Identify which cell holds the provided text, then report its (x, y) central coordinate. 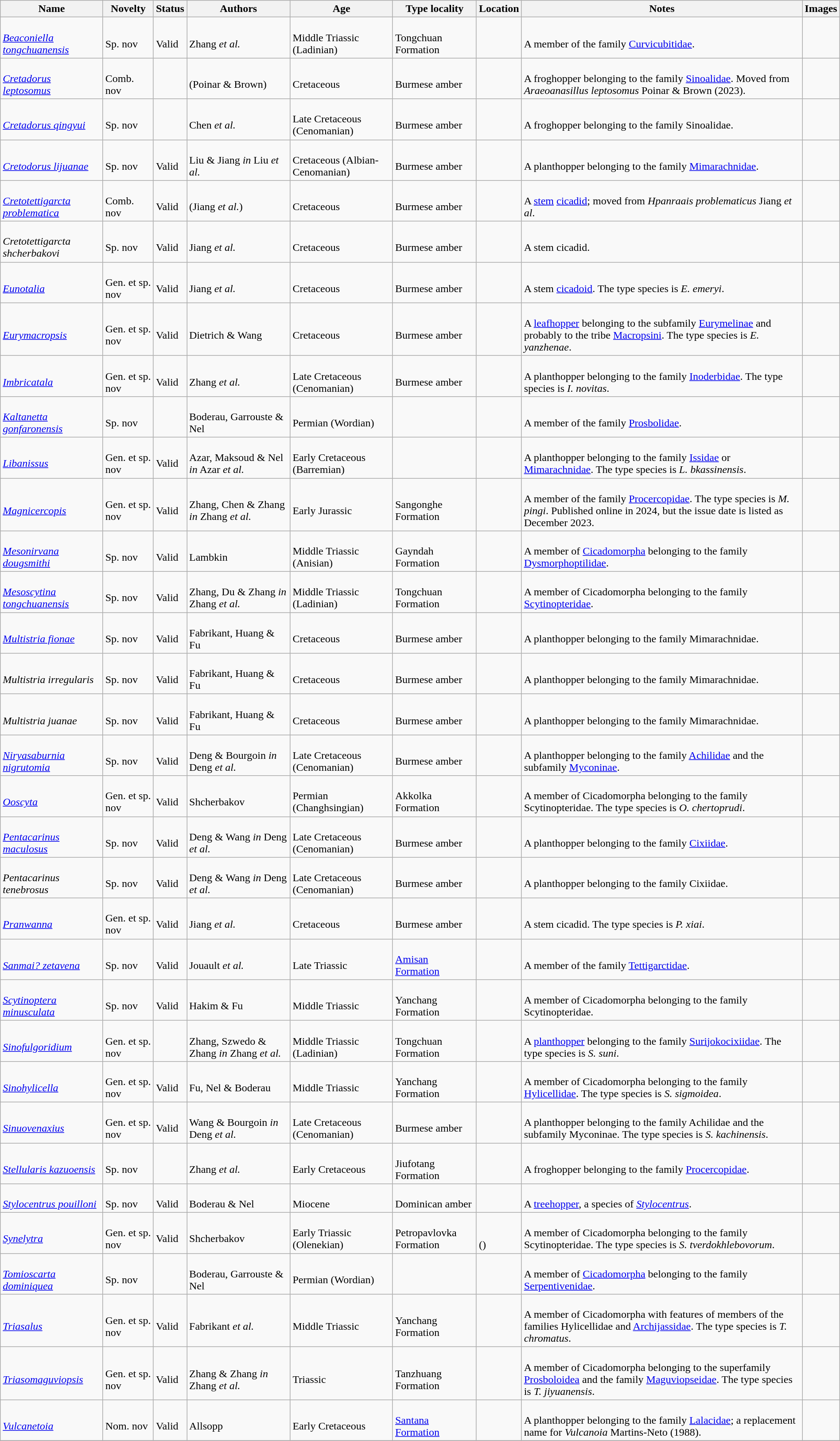
A member of the family Curvicubitidae. (662, 38)
Miocene (342, 1199)
Early Cretaceous (Barremian) (342, 457)
Pentacarinus tenebrosus (51, 878)
Amisan Formation (434, 959)
Mesoscytina tongchuanensis (51, 592)
Imbricatala (51, 376)
Zhang, Szwedo & Zhang in Zhang et al. (238, 1041)
A planthopper belonging to the family Achilidae and the subfamily Myconinae. (662, 755)
Late Triassic (342, 959)
Nom. nov (128, 1420)
(Jiang et al.) (238, 201)
Authors (238, 9)
Santana Formation (434, 1420)
Triassic (342, 1373)
Name (51, 9)
Zhang & Zhang in Zhang et al. (238, 1373)
A member of Cicadomorpha belonging to the family Serpentivenidae. (662, 1274)
A member of the family Procercopidae. The type species is M. pingi. Published online in 2024, but the issue date is listed as December 2023. (662, 504)
Magnicercopis (51, 504)
Cretodorus lijuanae (51, 160)
Sinohylicella (51, 1082)
Jiufotang Formation (434, 1163)
() (499, 1233)
Sangonghe Formation (434, 504)
Early Triassic (Olenekian) (342, 1233)
Location (499, 9)
(Poinar & Brown) (238, 78)
A stem cicadid. The type species is P. xiai. (662, 918)
Triasalus (51, 1321)
A member of Cicadomorpha with features of members of the families Hylicellidae and Archijassidae. The type species is T. chromatus. (662, 1321)
Deng & Bourgoin in Deng et al. (238, 755)
Scytinoptera minusculata (51, 1000)
Novelty (128, 9)
A member of Cicadomorpha belonging to the family Dysmorphoptilidae. (662, 551)
Pranwanna (51, 918)
Triasomaguviopsis (51, 1373)
A stem cicadoid. The type species is E. emeryi. (662, 282)
Libanissus (51, 457)
Pentacarinus maculosus (51, 837)
Beaconiella tongchuanensis (51, 38)
Multistria juanae (51, 715)
A froghopper belonging to the family Sinoalidae. (662, 119)
Cretotettigarcta shcherbakovi (51, 242)
Synelytra (51, 1233)
Jouault et al. (238, 959)
Niryasaburnia nigrutomia (51, 755)
Images (821, 9)
Early Jurassic (342, 504)
A member of Cicadomorpha belonging to the family Hylicellidae. The type species is S. sigmoidea. (662, 1082)
Dietrich & Wang (238, 329)
Vulcanetoia (51, 1420)
Tomioscarta dominiquea (51, 1274)
Kaltanetta gonfaronensis (51, 417)
Type locality (434, 9)
Eunotalia (51, 282)
Sinuovenaxius (51, 1122)
Tanzhuang Formation (434, 1373)
Zhang, Chen & Zhang in Zhang et al. (238, 504)
Stellularis kazuoensis (51, 1163)
A froghopper belonging to the family Sinoalidae. Moved from Araeoanasillus leptosomus Poinar & Brown (2023). (662, 78)
Zhang, Du & Zhang in Zhang et al. (238, 592)
Ooscyta (51, 796)
Lambkin (238, 551)
Status (170, 9)
Permian (Changhsingian) (342, 796)
Azar, Maksoud & Nel in Azar et al. (238, 457)
A member of the family Tettigarctidae. (662, 959)
Mesonirvana dougsmithi (51, 551)
A member of Cicadomorpha belonging to the family Scytinopteridae. The type species is O. chertoprudi. (662, 796)
A planthopper belonging to the family Achilidae and the subfamily Myconinae. The type species is S. kachinensis. (662, 1122)
A member of Cicadomorpha belonging to the family Scytinopteridae. The type species is S. tverdokhlebovorum. (662, 1233)
Dominican amber (434, 1199)
Multistria irregularis (51, 674)
Middle Triassic (Anisian) (342, 551)
A stem cicadid; moved from Hpanraais problematicus Jiang et al. (662, 201)
Gayndah Formation (434, 551)
Cretadorus qingyui (51, 119)
Eurymacropsis (51, 329)
Fu, Nel & Boderau (238, 1082)
Boderau & Nel (238, 1199)
A member of the family Prosbolidae. (662, 417)
A planthopper belonging to the family Inoderbidae. The type species is I. novitas. (662, 376)
Chen et al. (238, 119)
Allsopp (238, 1420)
Cretotettigarcta problematica (51, 201)
Notes (662, 9)
A froghopper belonging to the family Procercopidae. (662, 1163)
A planthopper belonging to the family Surijokocixiidae. The type species is S. suni. (662, 1041)
Fabrikant et al. (238, 1321)
Hakim & Fu (238, 1000)
Liu & Jiang in Liu et al. (238, 160)
Petropavlovka Formation (434, 1233)
A stem cicadid. (662, 242)
Cretaceous (Albian-Cenomanian) (342, 160)
A planthopper belonging to the family Lalacidae; a replacement name for Vulcanoia Martins-Neto (1988). (662, 1420)
Age (342, 9)
A treehopper, a species of Stylocentrus. (662, 1199)
Akkolka Formation (434, 796)
Stylocentrus pouilloni (51, 1199)
Sanmai? zetavena (51, 959)
Sinofulgoridium (51, 1041)
A planthopper belonging to the family Issidae or Mimarachnidae. The type species is L. bkassinensis. (662, 457)
A member of Cicadomorpha belonging to the superfamily Prosboloidea and the family Maguviopseidae. The type species is T. jiyuanensis. (662, 1373)
Cretadorus leptosomus (51, 78)
Wang & Bourgoin in Deng et al. (238, 1122)
A leafhopper belonging to the subfamily Eurymelinae and probably to the tribe Macropsini. The type species is E. yanzhenae. (662, 329)
Multistria fionae (51, 633)
